Identify which cell holds the provided text, then report its [x, y] central coordinate. 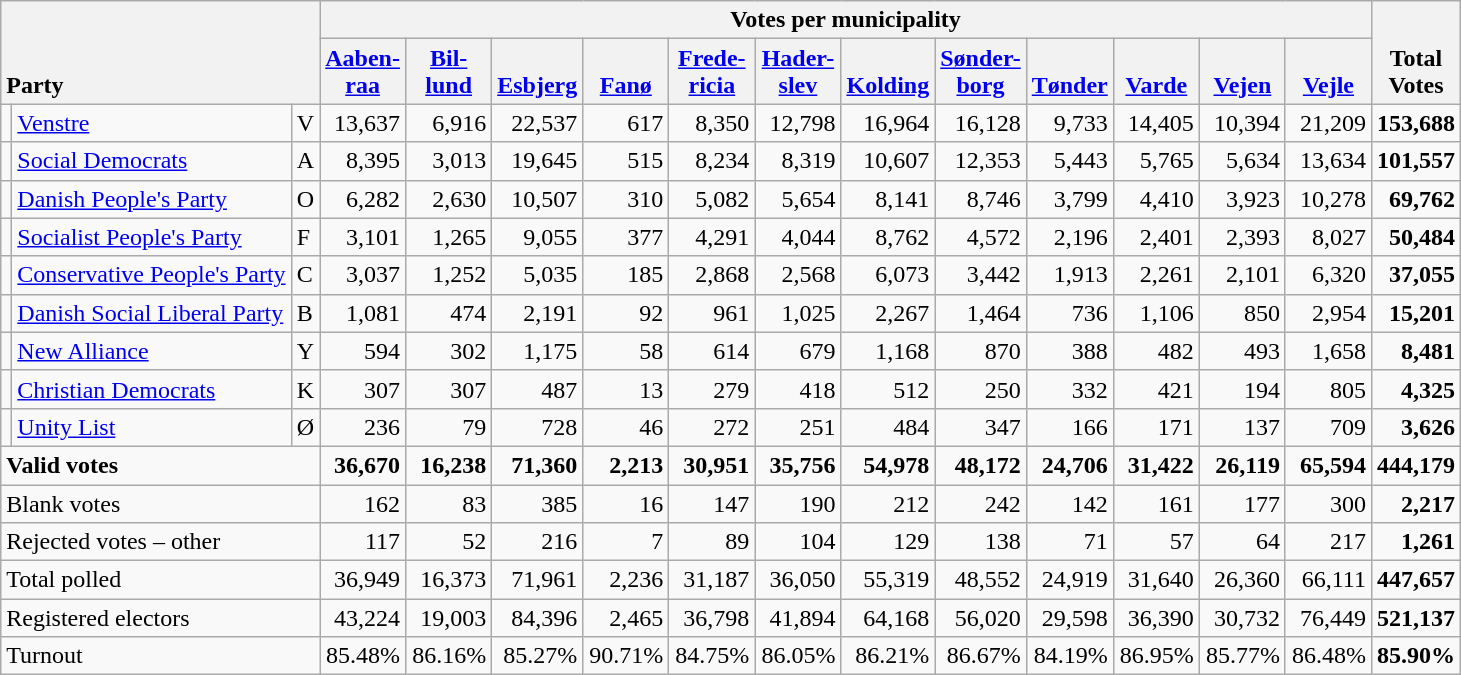
521,137 [1416, 618]
43,224 [363, 618]
1,913 [1070, 275]
242 [981, 503]
16,964 [888, 123]
310 [626, 199]
236 [363, 427]
19,003 [449, 618]
36,050 [798, 580]
79 [449, 427]
76,449 [1328, 618]
8,350 [712, 123]
Rejected votes – other [160, 542]
36,390 [1156, 618]
2,401 [1156, 237]
65,594 [1328, 465]
Blank votes [160, 503]
Danish Social Liberal Party [152, 313]
177 [1242, 503]
129 [888, 542]
Unity List [152, 427]
10,394 [1242, 123]
2,191 [538, 313]
1,106 [1156, 313]
84.19% [1070, 656]
2,267 [888, 313]
216 [538, 542]
58 [626, 351]
14,405 [1156, 123]
36,670 [363, 465]
56,020 [981, 618]
86.16% [449, 656]
54,978 [888, 465]
Party [160, 52]
421 [1156, 389]
1,464 [981, 313]
9,733 [1070, 123]
1,175 [538, 351]
Tønder [1070, 72]
Aaben- raa [363, 72]
162 [363, 503]
2,954 [1328, 313]
1,081 [363, 313]
484 [888, 427]
147 [712, 503]
86.21% [888, 656]
2,236 [626, 580]
4,044 [798, 237]
37,055 [1416, 275]
3,013 [449, 161]
385 [538, 503]
16,128 [981, 123]
347 [981, 427]
Valid votes [160, 465]
117 [363, 542]
3,037 [363, 275]
16 [626, 503]
1,252 [449, 275]
Danish People's Party [152, 199]
86.95% [1156, 656]
474 [449, 313]
O [305, 199]
83 [449, 503]
2,630 [449, 199]
5,654 [798, 199]
35,756 [798, 465]
92 [626, 313]
48,552 [981, 580]
6,073 [888, 275]
2,261 [1156, 275]
594 [363, 351]
16,373 [449, 580]
736 [1070, 313]
57 [1156, 542]
Vejen [1242, 72]
728 [538, 427]
V [305, 123]
Turnout [160, 656]
101,557 [1416, 161]
Social Democrats [152, 161]
A [305, 161]
617 [626, 123]
9,055 [538, 237]
512 [888, 389]
4,572 [981, 237]
418 [798, 389]
279 [712, 389]
447,657 [1416, 580]
64,168 [888, 618]
41,894 [798, 618]
Y [305, 351]
302 [449, 351]
71 [1070, 542]
48,172 [981, 465]
New Alliance [152, 351]
Ø [305, 427]
1,265 [449, 237]
69,762 [1416, 199]
Frede- ricia [712, 72]
26,119 [1242, 465]
5,634 [1242, 161]
2,393 [1242, 237]
1,168 [888, 351]
4,325 [1416, 389]
31,422 [1156, 465]
5,765 [1156, 161]
6,916 [449, 123]
142 [1070, 503]
36,949 [363, 580]
3,101 [363, 237]
5,035 [538, 275]
46 [626, 427]
3,923 [1242, 199]
482 [1156, 351]
8,027 [1328, 237]
16,238 [449, 465]
89 [712, 542]
26,360 [1242, 580]
Fanø [626, 72]
1,261 [1416, 542]
13 [626, 389]
961 [712, 313]
12,798 [798, 123]
3,626 [1416, 427]
870 [981, 351]
85.27% [538, 656]
185 [626, 275]
2,465 [626, 618]
B [305, 313]
493 [1242, 351]
19,645 [538, 161]
90.71% [626, 656]
71,360 [538, 465]
272 [712, 427]
2,213 [626, 465]
138 [981, 542]
251 [798, 427]
13,637 [363, 123]
6,320 [1328, 275]
Sønder- borg [981, 72]
217 [1328, 542]
85.77% [1242, 656]
300 [1328, 503]
Total polled [160, 580]
84.75% [712, 656]
55,319 [888, 580]
332 [1070, 389]
137 [1242, 427]
86.48% [1328, 656]
6,282 [363, 199]
Esbjerg [538, 72]
487 [538, 389]
Total Votes [1416, 52]
71,961 [538, 580]
212 [888, 503]
64 [1242, 542]
104 [798, 542]
444,179 [1416, 465]
84,396 [538, 618]
85.48% [363, 656]
2,101 [1242, 275]
2,568 [798, 275]
5,443 [1070, 161]
52 [449, 542]
10,507 [538, 199]
Vejle [1328, 72]
194 [1242, 389]
2,196 [1070, 237]
1,658 [1328, 351]
8,319 [798, 161]
86.05% [798, 656]
Varde [1156, 72]
21,209 [1328, 123]
161 [1156, 503]
1,025 [798, 313]
66,111 [1328, 580]
29,598 [1070, 618]
Conservative People's Party [152, 275]
250 [981, 389]
C [305, 275]
515 [626, 161]
709 [1328, 427]
86.67% [981, 656]
4,410 [1156, 199]
Kolding [888, 72]
12,353 [981, 161]
13,634 [1328, 161]
24,706 [1070, 465]
166 [1070, 427]
805 [1328, 389]
2,868 [712, 275]
153,688 [1416, 123]
377 [626, 237]
5,082 [712, 199]
24,919 [1070, 580]
3,442 [981, 275]
8,395 [363, 161]
3,799 [1070, 199]
36,798 [712, 618]
8,746 [981, 199]
8,234 [712, 161]
190 [798, 503]
Hader- slev [798, 72]
31,187 [712, 580]
30,732 [1242, 618]
Socialist People's Party [152, 237]
8,481 [1416, 351]
F [305, 237]
50,484 [1416, 237]
31,640 [1156, 580]
679 [798, 351]
22,537 [538, 123]
8,762 [888, 237]
Bil- lund [449, 72]
Christian Democrats [152, 389]
388 [1070, 351]
Venstre [152, 123]
2,217 [1416, 503]
Votes per municipality [846, 20]
4,291 [712, 237]
614 [712, 351]
30,951 [712, 465]
850 [1242, 313]
7 [626, 542]
10,278 [1328, 199]
10,607 [888, 161]
K [305, 389]
Registered electors [160, 618]
85.90% [1416, 656]
171 [1156, 427]
8,141 [888, 199]
15,201 [1416, 313]
